Identify which cell holds the provided text, then report its [x, y] central coordinate. 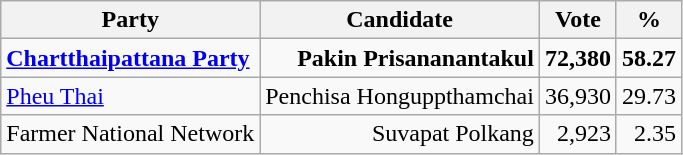
58.27 [648, 58]
Suvapat Polkang [400, 134]
Pheu Thai [130, 96]
Chartthaipattana Party [130, 58]
Vote [578, 20]
% [648, 20]
Candidate [400, 20]
Pakin Prisananantakul [400, 58]
72,380 [578, 58]
Penchisa Honguppthamchai [400, 96]
29.73 [648, 96]
36,930 [578, 96]
2,923 [578, 134]
Party [130, 20]
Farmer National Network [130, 134]
2.35 [648, 134]
